Return [X, Y] of the center of cell containing provided text 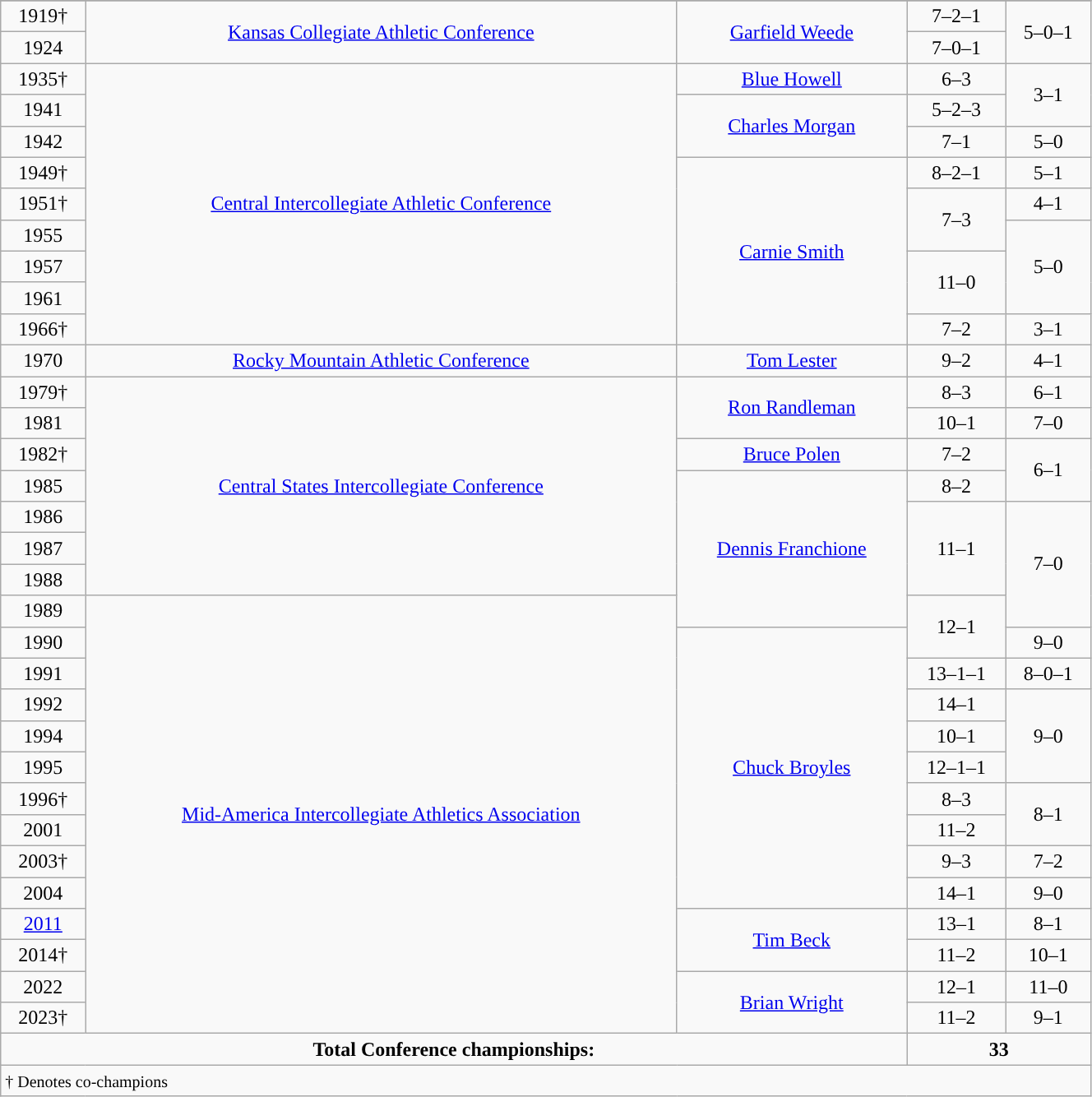
1941 [43, 110]
1935† [43, 79]
Central Intercollegiate Athletic Conference [382, 204]
2022 [43, 987]
Ron Randleman [792, 408]
5–2–3 [956, 110]
9–2 [956, 360]
1955 [43, 235]
1987 [43, 548]
2003† [43, 861]
1949† [43, 173]
Bruce Polen [792, 455]
Kansas Collegiate Athletic Conference [382, 32]
1979† [43, 392]
Tim Beck [792, 940]
12–1–1 [956, 767]
1961 [43, 298]
5–1 [1048, 173]
1942 [43, 141]
7–1 [956, 141]
Total Conference championships: [454, 1049]
1994 [43, 736]
9–3 [956, 861]
7–2–1 [956, 16]
1996† [43, 798]
1966† [43, 329]
1970 [43, 360]
1982† [43, 455]
Central States Intercollegiate Conference [382, 486]
Chuck Broyles [792, 768]
2001 [43, 830]
11–1 [956, 548]
Blue Howell [792, 79]
Brian Wright [792, 1002]
Dennis Franchione [792, 548]
1991 [43, 673]
33 [999, 1049]
5–0–1 [1048, 32]
2011 [43, 924]
Carnie Smith [792, 251]
7–0–1 [956, 48]
1919† [43, 16]
1988 [43, 580]
Tom Lester [792, 360]
1992 [43, 705]
8–2–1 [956, 173]
6–3 [956, 79]
8–2 [956, 486]
2004 [43, 892]
2023† [43, 1018]
9–1 [1048, 1018]
8–0–1 [1048, 673]
7–3 [956, 220]
† Denotes co-champions [546, 1081]
1990 [43, 642]
13–1–1 [956, 673]
1957 [43, 266]
1989 [43, 611]
1986 [43, 517]
1951† [43, 204]
2014† [43, 956]
Mid-America Intercollegiate Athletics Association [382, 814]
1995 [43, 767]
Garfield Weede [792, 32]
13–1 [956, 924]
1985 [43, 486]
1924 [43, 48]
1981 [43, 424]
Charles Morgan [792, 126]
Rocky Mountain Athletic Conference [382, 360]
